Determine the [x, y] coordinate at the center of the cell enclosing the given text.  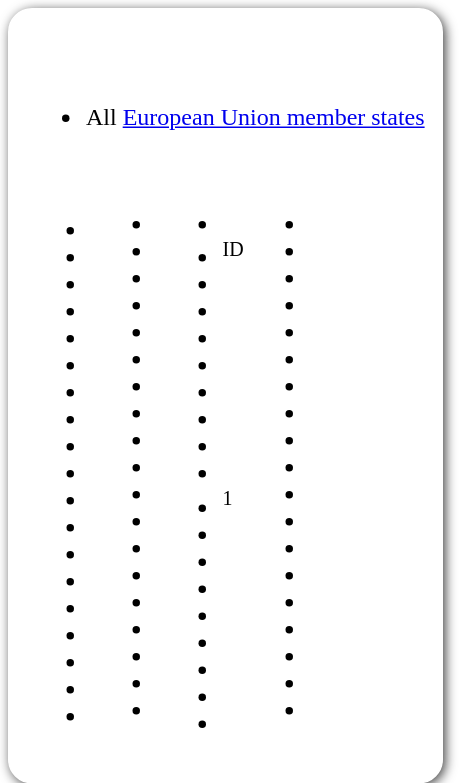
ID1 [203, 460]
